Output the [x, y] coordinate of the center of the cell containing the given text.  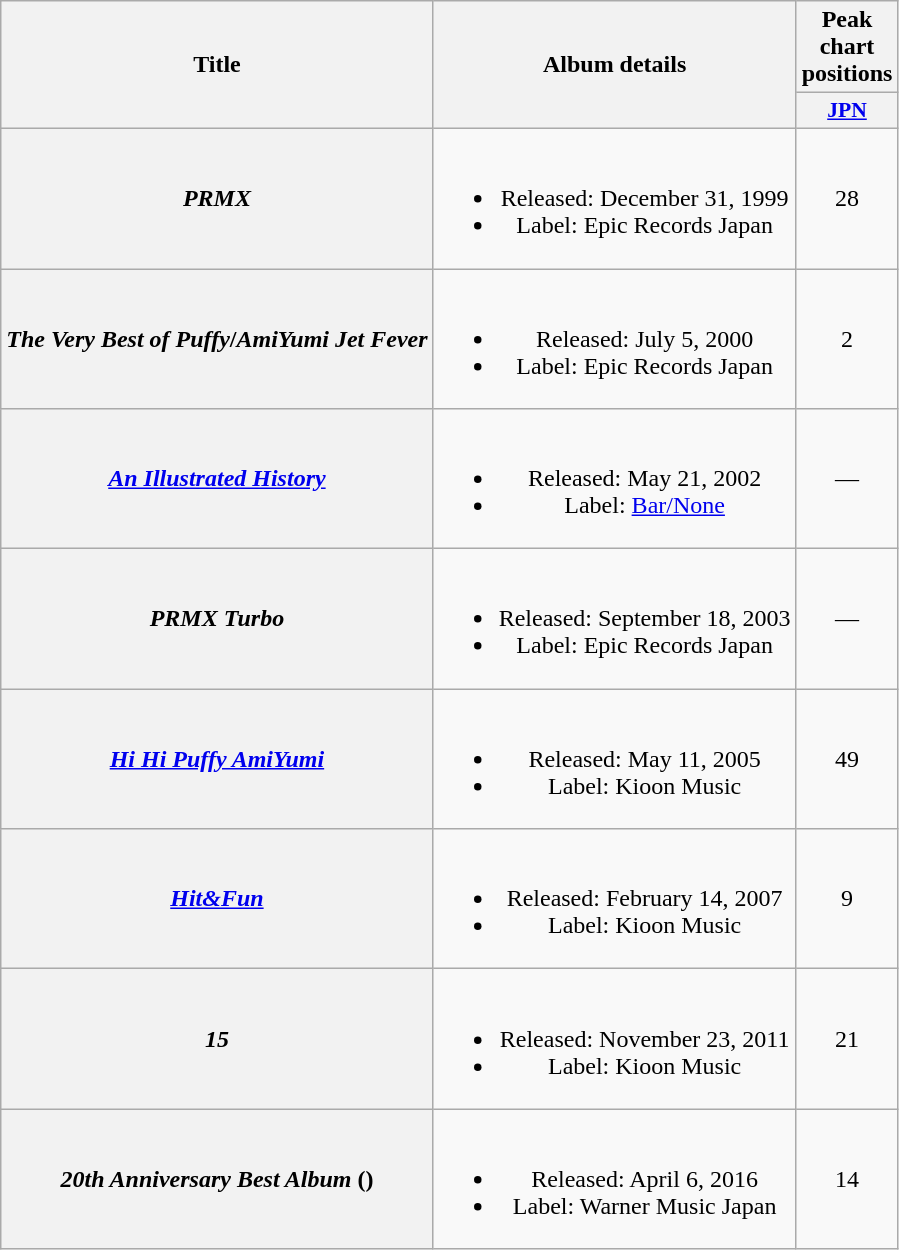
Album details [614, 65]
PRMX [217, 198]
Released: July 5, 2000Label: Epic Records Japan [614, 338]
28 [847, 198]
Released: November 23, 2011Label: Kioon Music [614, 1039]
20th Anniversary Best Album () [217, 1179]
Released: February 14, 2007Label: Kioon Music [614, 899]
PRMX Turbo [217, 619]
Released: September 18, 2003Label: Epic Records Japan [614, 619]
Title [217, 65]
Hit&Fun [217, 899]
Peak chart positions [847, 47]
The Very Best of Puffy/AmiYumi Jet Fever [217, 338]
15 [217, 1039]
Released: May 21, 2002Label: Bar/None [614, 479]
21 [847, 1039]
9 [847, 899]
JPN [847, 111]
Hi Hi Puffy AmiYumi [217, 759]
Released: December 31, 1999Label: Epic Records Japan [614, 198]
49 [847, 759]
Released: April 6, 2016Label: Warner Music Japan [614, 1179]
2 [847, 338]
14 [847, 1179]
An Illustrated History [217, 479]
Released: May 11, 2005Label: Kioon Music [614, 759]
